Output the (X, Y) coordinate of the center of the cell containing the given text.  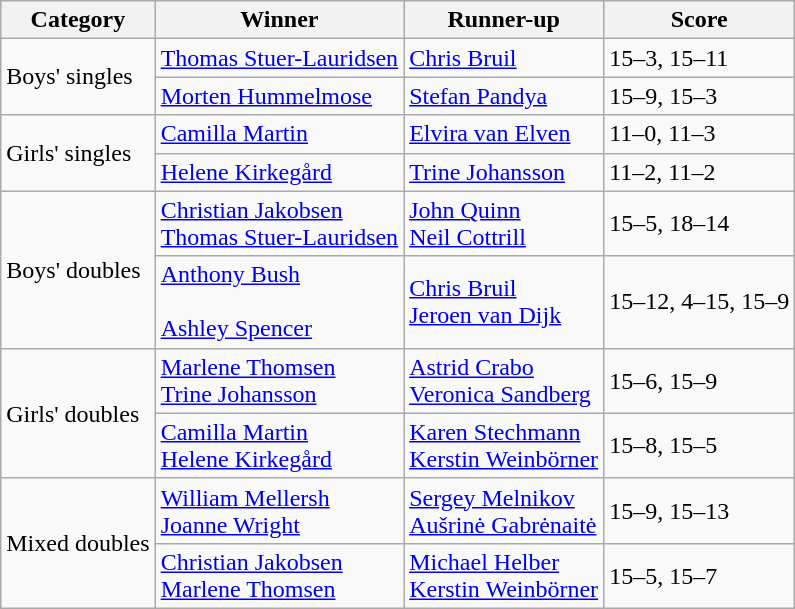
Score (700, 20)
Boys' singles (78, 77)
Elvira van Elven (504, 134)
William Mellersh Joanne Wright (280, 510)
Camilla Martin Helene Kirkegård (280, 446)
Christian Jakobsen Marlene Thomsen (280, 576)
Karen Stechmann Kerstin Weinbörner (504, 446)
15–8, 15–5 (700, 446)
15–6, 15–9 (700, 380)
Chris Bruil Jeroen van Dijk (504, 302)
Chris Bruil (504, 58)
15–5, 15–7 (700, 576)
Trine Johansson (504, 172)
Girls' doubles (78, 413)
Camilla Martin (280, 134)
11–0, 11–3 (700, 134)
Thomas Stuer-Lauridsen (280, 58)
15–9, 15–13 (700, 510)
Morten Hummelmose (280, 96)
Astrid Crabo Veronica Sandberg (504, 380)
Christian Jakobsen Thomas Stuer-Lauridsen (280, 224)
Boys' doubles (78, 270)
Runner-up (504, 20)
11–2, 11–2 (700, 172)
Marlene Thomsen Trine Johansson (280, 380)
Anthony Bush Ashley Spencer (280, 302)
Girls' singles (78, 153)
John Quinn Neil Cottrill (504, 224)
Helene Kirkegård (280, 172)
Stefan Pandya (504, 96)
Michael Helber Kerstin Weinbörner (504, 576)
Winner (280, 20)
Sergey Melnikov Aušrinė Gabrėnaitė (504, 510)
15–12, 4–15, 15–9 (700, 302)
15–3, 15–11 (700, 58)
15–5, 18–14 (700, 224)
Category (78, 20)
15–9, 15–3 (700, 96)
Mixed doubles (78, 543)
